Locate the cell with the specified text and output its [x, y] center coordinate. 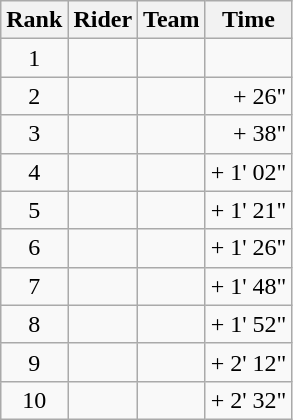
8 [34, 324]
3 [34, 134]
+ 2' 32" [248, 400]
10 [34, 400]
4 [34, 172]
1 [34, 58]
+ 1' 02" [248, 172]
+ 1' 21" [248, 210]
2 [34, 96]
+ 1' 52" [248, 324]
9 [34, 362]
5 [34, 210]
Rank [34, 20]
+ 1' 48" [248, 286]
6 [34, 248]
Time [248, 20]
+ 2' 12" [248, 362]
+ 38" [248, 134]
7 [34, 286]
Team [172, 20]
+ 1' 26" [248, 248]
+ 26" [248, 96]
Rider [103, 20]
